Scan for the cell matching the given text and deliver its (X, Y) coordinate at center. 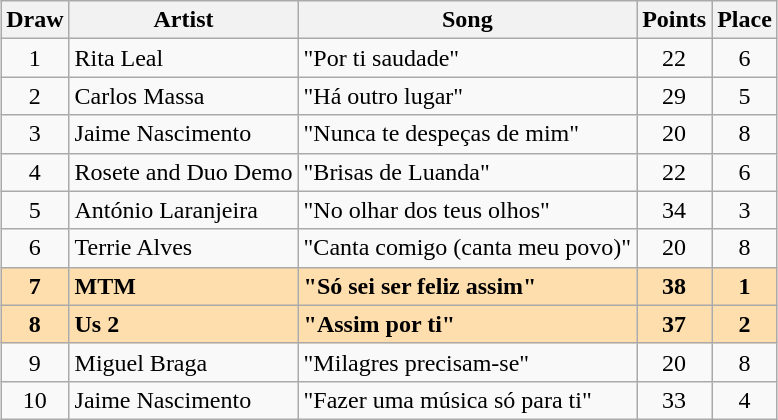
"Assim por ti" (468, 324)
António Laranjeira (184, 210)
Points (674, 20)
Rosete and Duo Demo (184, 172)
"No olhar dos teus olhos" (468, 210)
Song (468, 20)
37 (674, 324)
"Milagres precisam-se" (468, 362)
Carlos Massa (184, 96)
"Fazer uma música só para ti" (468, 400)
34 (674, 210)
Us 2 (184, 324)
"Canta comigo (canta meu povo)" (468, 248)
Terrie Alves (184, 248)
"Só sei ser feliz assim" (468, 286)
"Nunca te despeças de mim" (468, 134)
Artist (184, 20)
"Por ti saudade" (468, 58)
Miguel Braga (184, 362)
38 (674, 286)
33 (674, 400)
10 (35, 400)
MTM (184, 286)
Place (745, 20)
7 (35, 286)
Draw (35, 20)
"Há outro lugar" (468, 96)
29 (674, 96)
"Brisas de Luanda" (468, 172)
Rita Leal (184, 58)
9 (35, 362)
